Return (X, Y) of the center of cell containing provided text 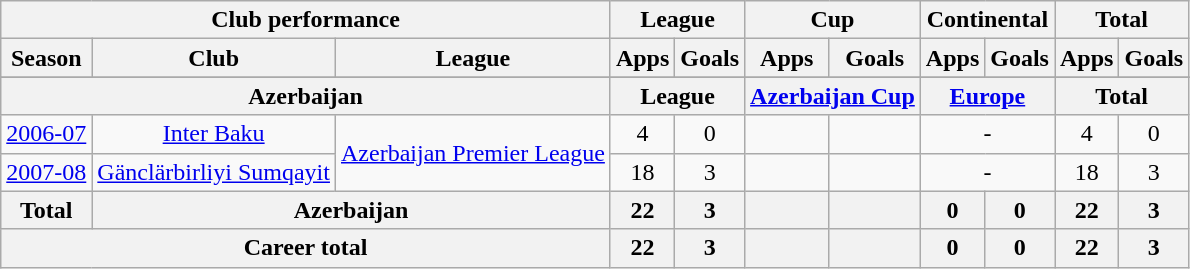
Gänclärbirliyi Sumqayit (214, 172)
Azerbaijan Premier League (472, 153)
Europe (987, 96)
2007-08 (46, 172)
2006-07 (46, 134)
Club performance (306, 20)
Club (214, 58)
Continental (987, 20)
Career total (306, 248)
Inter Baku (214, 134)
Season (46, 58)
Azerbaijan Cup (833, 96)
Cup (833, 20)
